Search for the cell housing the specified text and yield its (x, y) center coordinate. 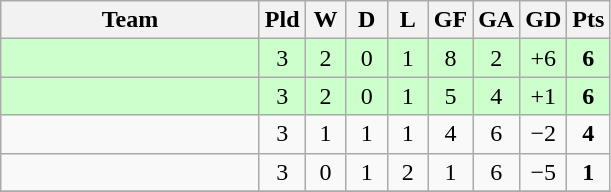
−5 (544, 172)
Pts (588, 20)
+6 (544, 58)
−2 (544, 134)
Pld (282, 20)
5 (450, 96)
GA (496, 20)
GF (450, 20)
Team (130, 20)
8 (450, 58)
W (326, 20)
D (366, 20)
GD (544, 20)
L (408, 20)
+1 (544, 96)
